Identify which cell holds the provided text, then report its (X, Y) central coordinate. 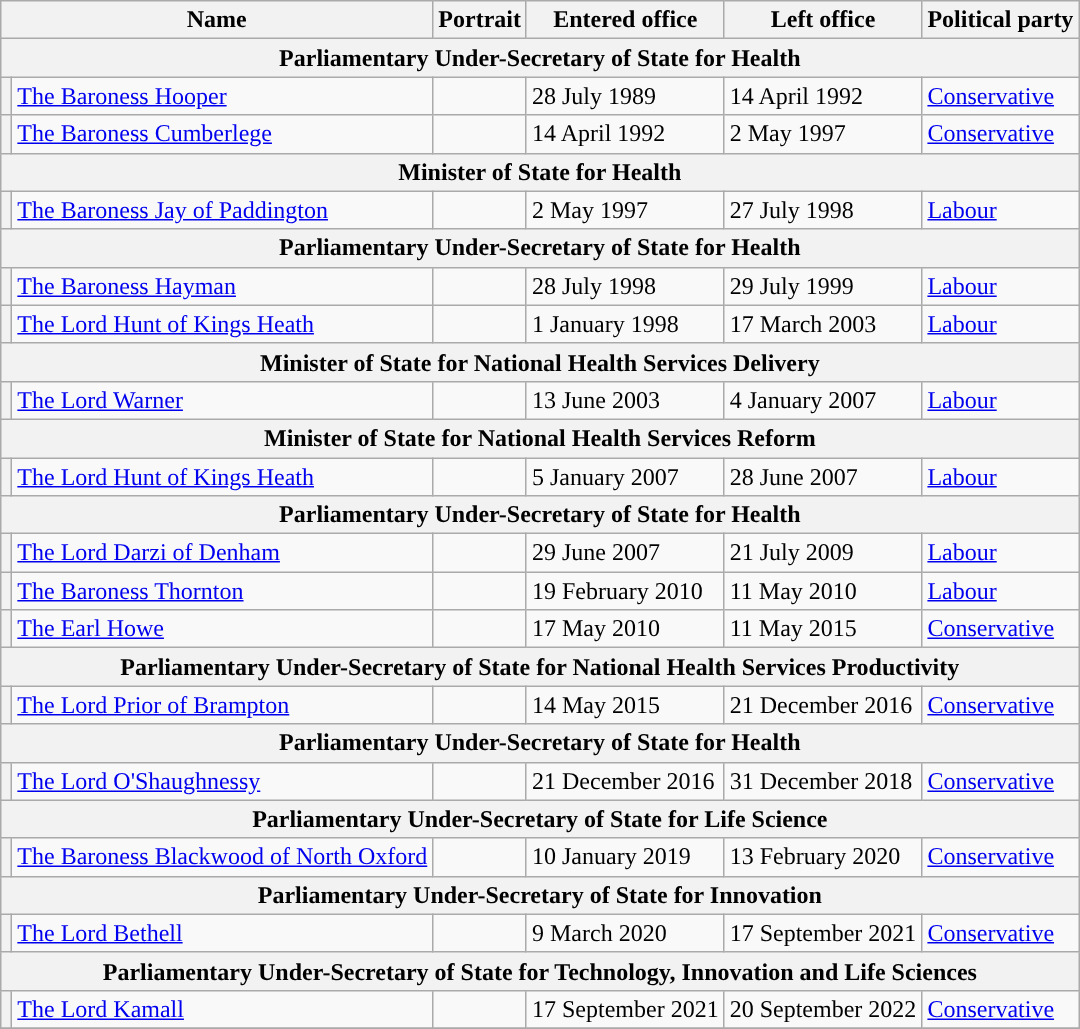
Parliamentary Under-Secretary of State for National Health Services Productivity (540, 667)
29 July 1999 (823, 286)
Parliamentary Under-Secretary of State for Technology, Innovation and Life Sciences (540, 971)
27 July 1998 (823, 210)
The Lord Kamall (222, 1009)
The Lord Prior of Brampton (222, 705)
The Lord Warner (222, 400)
11 May 2015 (823, 629)
The Earl Howe (222, 629)
4 January 2007 (823, 400)
The Lord O'Shaughnessy (222, 781)
Minister of State for Health (540, 172)
13 February 2020 (823, 857)
31 December 2018 (823, 781)
The Baroness Cumberlege (222, 134)
The Baroness Thornton (222, 591)
The Lord Bethell (222, 933)
5 January 2007 (625, 477)
Parliamentary Under-Secretary of State for Innovation (540, 895)
Political party (1000, 20)
20 September 2022 (823, 1009)
9 March 2020 (625, 933)
11 May 2010 (823, 591)
The Baroness Blackwood of North Oxford (222, 857)
The Baroness Hayman (222, 286)
Left office (823, 20)
Minister of State for National Health Services Reform (540, 438)
29 June 2007 (625, 553)
Minister of State for National Health Services Delivery (540, 362)
28 June 2007 (823, 477)
17 March 2003 (823, 324)
The Baroness Jay of Paddington (222, 210)
The Baroness Hooper (222, 96)
1 January 1998 (625, 324)
The Lord Darzi of Denham (222, 553)
17 May 2010 (625, 629)
28 July 1998 (625, 286)
Name (217, 20)
Parliamentary Under-Secretary of State for Life Science (540, 819)
28 July 1989 (625, 96)
21 July 2009 (823, 553)
19 February 2010 (625, 591)
Entered office (625, 20)
Portrait (480, 20)
13 June 2003 (625, 400)
10 January 2019 (625, 857)
14 May 2015 (625, 705)
